Search for the cell housing the specified text and yield its [x, y] center coordinate. 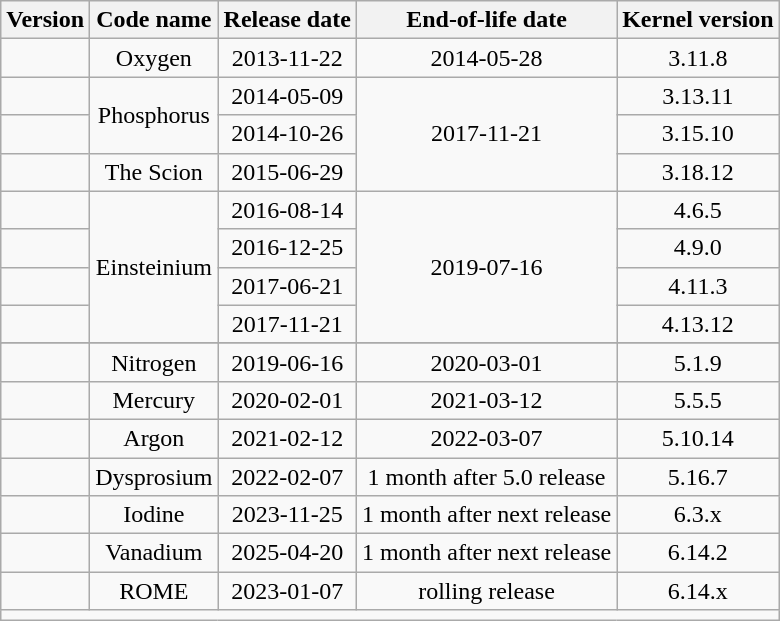
5.16.7 [698, 477]
2020-03-01 [486, 362]
2017-06-21 [287, 286]
5.1.9 [698, 362]
2019-06-16 [287, 362]
4.13.12 [698, 324]
2016-12-25 [287, 248]
2021-02-12 [287, 438]
2014-10-26 [287, 134]
3.18.12 [698, 172]
2015-06-29 [287, 172]
The Scion [154, 172]
ROME [154, 591]
Einsteinium [154, 267]
2023-11-25 [287, 515]
2013-11-22 [287, 58]
Kernel version [698, 20]
6.14.2 [698, 553]
Iodine [154, 515]
Version [46, 20]
Mercury [154, 400]
2020-02-01 [287, 400]
2022-02-07 [287, 477]
Nitrogen [154, 362]
3.15.10 [698, 134]
End-of-life date [486, 20]
3.11.8 [698, 58]
2021-03-12 [486, 400]
Dysprosium [154, 477]
6.3.x [698, 515]
4.6.5 [698, 210]
1 month after 5.0 release [486, 477]
2022-03-07 [486, 438]
2019-07-16 [486, 267]
4.11.3 [698, 286]
2023-01-07 [287, 591]
Argon [154, 438]
Vanadium [154, 553]
2016-08-14 [287, 210]
2014-05-28 [486, 58]
Code name [154, 20]
5.10.14 [698, 438]
3.13.11 [698, 96]
2014-05-09 [287, 96]
Release date [287, 20]
Oxygen [154, 58]
2025-04-20 [287, 553]
5.5.5 [698, 400]
Phosphorus [154, 115]
6.14.x [698, 591]
rolling release [486, 591]
4.9.0 [698, 248]
